Locate the cell with the specified text and output its (X, Y) center coordinate. 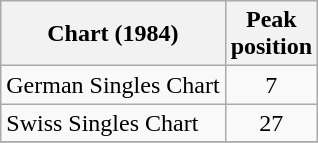
German Singles Chart (113, 85)
Swiss Singles Chart (113, 123)
27 (271, 123)
Chart (1984) (113, 34)
Peakposition (271, 34)
7 (271, 85)
